Return the (X, Y) coordinate for the center point of the cell that contains the specified text.  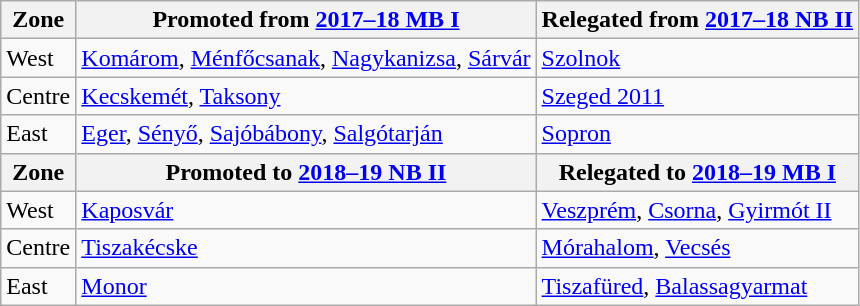
Tiszafüred, Balassagyarmat (698, 286)
Kaposvár (306, 210)
Monor (306, 286)
Relegated from 2017–18 NB II (698, 20)
Szolnok (698, 58)
Promoted from 2017–18 MB I (306, 20)
Komárom, Ménfőcsanak, Nagykanizsa, Sárvár (306, 58)
Mórahalom, Vecsés (698, 248)
Promoted to 2018–19 NB II (306, 172)
Kecskemét, Taksony (306, 96)
Szeged 2011 (698, 96)
Tiszakécske (306, 248)
Eger, Sényő, Sajóbábony, Salgótarján (306, 134)
Veszprém, Csorna, Gyirmót II (698, 210)
Relegated to 2018–19 MB I (698, 172)
Sopron (698, 134)
